Scan for the cell matching the given text and deliver its (x, y) coordinate at center. 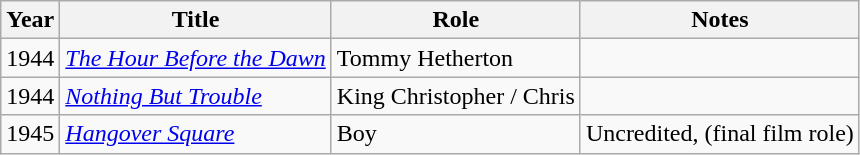
Tommy Hetherton (456, 58)
Role (456, 20)
Uncredited, (final film role) (720, 134)
Boy (456, 134)
Title (196, 20)
1945 (30, 134)
The Hour Before the Dawn (196, 58)
Hangover Square (196, 134)
Nothing But Trouble (196, 96)
Year (30, 20)
King Christopher / Chris (456, 96)
Notes (720, 20)
